From the cell containing the given text, extract its center point as (X, Y) coordinate. 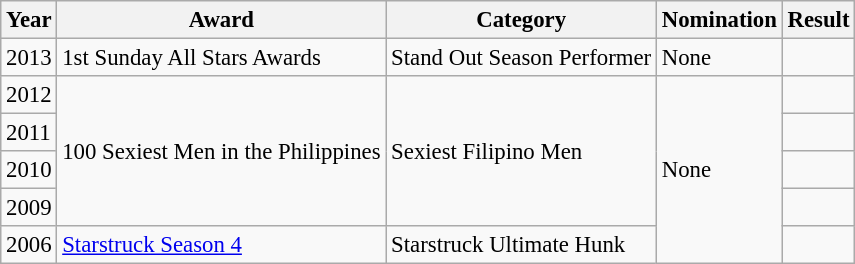
Starstruck Season 4 (222, 245)
100 Sexiest Men in the Philippines (222, 151)
Result (818, 20)
Nomination (719, 20)
2010 (29, 170)
Year (29, 20)
2012 (29, 95)
2006 (29, 245)
2011 (29, 133)
Stand Out Season Performer (522, 58)
Award (222, 20)
Sexiest Filipino Men (522, 151)
1st Sunday All Stars Awards (222, 58)
Starstruck Ultimate Hunk (522, 245)
2009 (29, 208)
2013 (29, 58)
Category (522, 20)
